Extract the [X, Y] coordinate from the center of the cell holding the provided text.  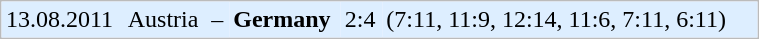
– [218, 20]
Austria [165, 20]
(7:11, 11:9, 12:14, 11:6, 7:11, 6:11) [565, 20]
2:4 [361, 20]
13.08.2011 [63, 20]
Germany [284, 20]
